Locate the cell with the specified text and output its [x, y] center coordinate. 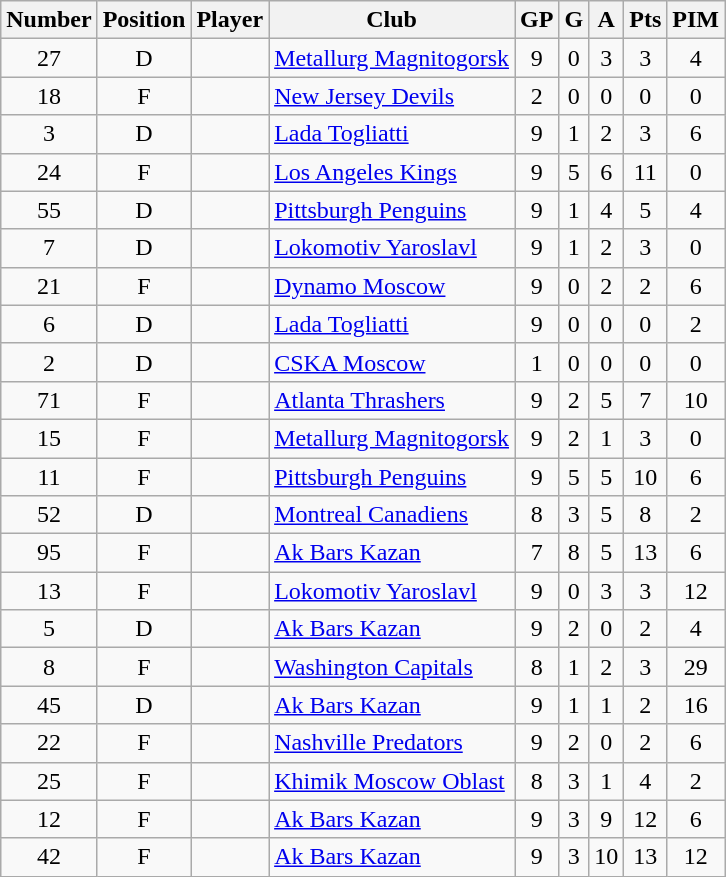
Khimik Moscow Oblast [392, 781]
Nashville Predators [392, 743]
45 [49, 705]
Montreal Canadiens [392, 515]
21 [49, 286]
Number [49, 20]
25 [49, 781]
Club [392, 20]
16 [696, 705]
18 [49, 96]
27 [49, 58]
95 [49, 553]
A [606, 20]
22 [49, 743]
Position [144, 20]
52 [49, 515]
29 [696, 667]
24 [49, 172]
Los Angeles Kings [392, 172]
G [574, 20]
Atlanta Thrashers [392, 400]
Player [230, 20]
GP [537, 20]
Pts [646, 20]
55 [49, 210]
71 [49, 400]
42 [49, 857]
Washington Capitals [392, 667]
Dynamo Moscow [392, 286]
New Jersey Devils [392, 96]
15 [49, 438]
PIM [696, 20]
CSKA Moscow [392, 362]
